Determine the [X, Y] coordinate at the center of the cell enclosing the given text.  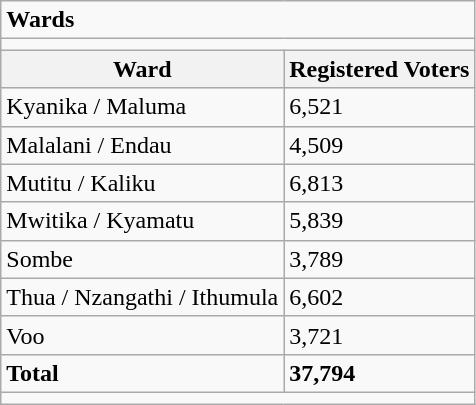
5,839 [380, 221]
37,794 [380, 373]
Malalani / Endau [142, 145]
3,789 [380, 259]
Ward [142, 69]
6,602 [380, 297]
Kyanika / Maluma [142, 107]
Thua / Nzangathi / Ithumula [142, 297]
4,509 [380, 145]
Total [142, 373]
Mwitika / Kyamatu [142, 221]
6,521 [380, 107]
Sombe [142, 259]
Registered Voters [380, 69]
6,813 [380, 183]
Wards [238, 20]
3,721 [380, 335]
Mutitu / Kaliku [142, 183]
Voo [142, 335]
